Extract the (x, y) coordinate from the center of the cell holding the provided text.  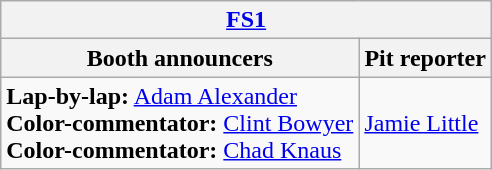
Booth announcers (180, 58)
Jamie Little (426, 123)
FS1 (246, 20)
Lap-by-lap: Adam AlexanderColor-commentator: Clint BowyerColor-commentator: Chad Knaus (180, 123)
Pit reporter (426, 58)
